Extract the (X, Y) coordinate from the center of the cell holding the provided text.  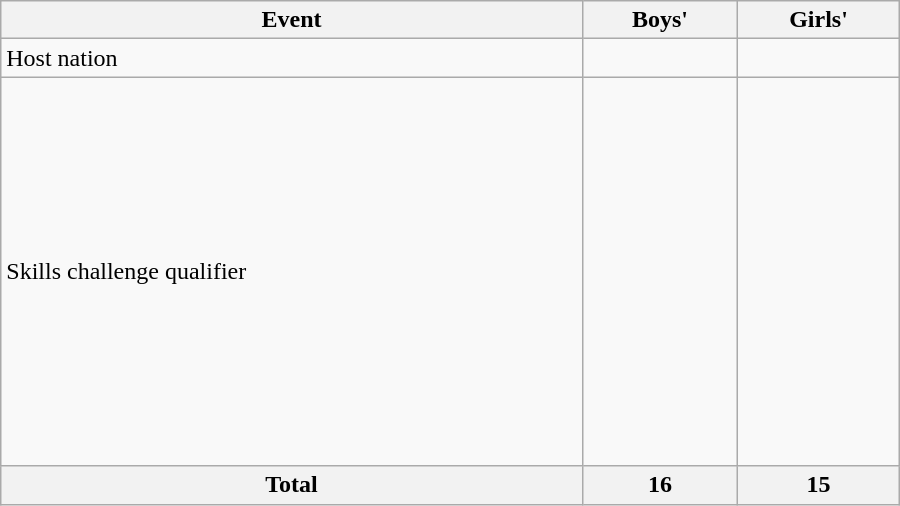
Boys' (660, 20)
Event (292, 20)
15 (819, 485)
16 (660, 485)
Girls' (819, 20)
Host nation (292, 58)
Total (292, 485)
Skills challenge qualifier (292, 272)
